Detect which cell encompasses the target text, then output its [X, Y] center coordinate. 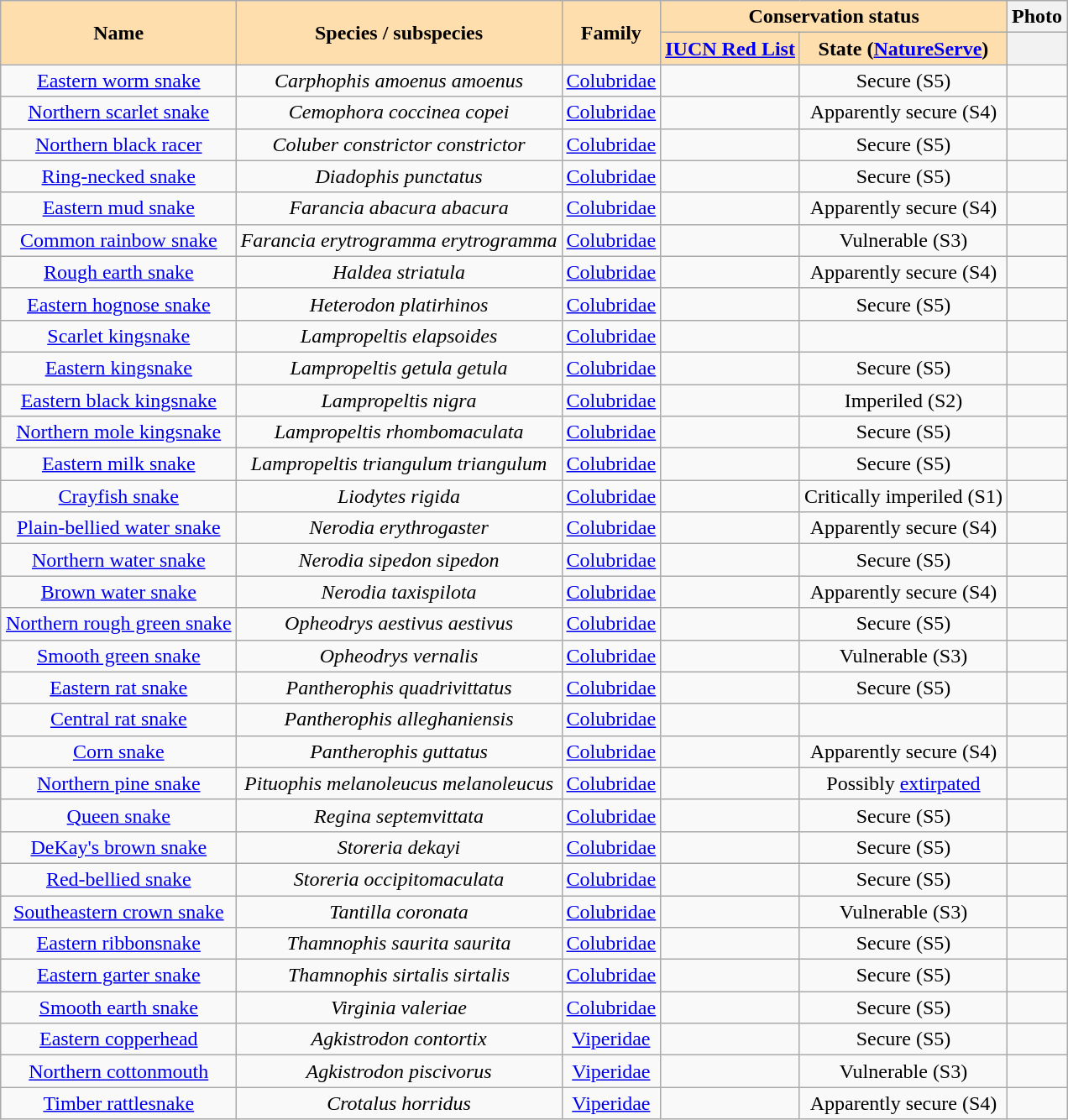
Regina septemvittata [399, 815]
Lampropeltis elapsoides [399, 336]
Eastern ribbonsnake [118, 944]
Smooth green snake [118, 656]
Family [611, 33]
Pituophis melanoleucus melanoleucus [399, 783]
Corn snake [118, 751]
Crayfish snake [118, 496]
Possibly extirpated [903, 783]
Northern mole kingsnake [118, 432]
Farancia abacura abacura [399, 208]
Rough earth snake [118, 272]
Species / subspecies [399, 33]
Imperiled (S2) [903, 400]
Storeria dekayi [399, 847]
DeKay's brown snake [118, 847]
Eastern mud snake [118, 208]
Thamnophis saurita saurita [399, 944]
Virginia valeriae [399, 1007]
Agkistrodon piscivorus [399, 1071]
Eastern black kingsnake [118, 400]
Lampropeltis getula getula [399, 368]
Northern rough green snake [118, 624]
Common rainbow snake [118, 240]
Agkistrodon contortix [399, 1039]
Crotalus horridus [399, 1103]
Critically imperiled (S1) [903, 496]
Farancia erytrogramma erytrogramma [399, 240]
Northern black racer [118, 144]
Coluber constrictor constrictor [399, 144]
Lampropeltis nigra [399, 400]
Cemophora coccinea copei [399, 113]
Brown water snake [118, 592]
Opheodrys vernalis [399, 656]
Smooth earth snake [118, 1007]
Central rat snake [118, 720]
Thamnophis sirtalis sirtalis [399, 976]
Nerodia sipedon sipedon [399, 560]
Liodytes rigida [399, 496]
Eastern milk snake [118, 464]
State (NatureServe) [903, 49]
Eastern garter snake [118, 976]
Pantherophis guttatus [399, 751]
Northern water snake [118, 560]
Northern cottonmouth [118, 1071]
Queen snake [118, 815]
Northern pine snake [118, 783]
IUCN Red List [730, 49]
Lampropeltis rhombomaculata [399, 432]
Opheodrys aestivus aestivus [399, 624]
Storeria occipitomaculata [399, 879]
Tantilla coronata [399, 911]
Eastern rat snake [118, 688]
Eastern worm snake [118, 81]
Nerodia erythrogaster [399, 528]
Northern scarlet snake [118, 113]
Eastern kingsnake [118, 368]
Eastern copperhead [118, 1039]
Red-bellied snake [118, 879]
Pantherophis quadrivittatus [399, 688]
Diadophis punctatus [399, 176]
Southeastern crown snake [118, 911]
Name [118, 33]
Carphophis amoenus amoenus [399, 81]
Pantherophis alleghaniensis [399, 720]
Conservation status [835, 17]
Nerodia taxispilota [399, 592]
Plain-bellied water snake [118, 528]
Timber rattlesnake [118, 1103]
Haldea striatula [399, 272]
Eastern hognose snake [118, 304]
Photo [1036, 17]
Scarlet kingsnake [118, 336]
Heterodon platirhinos [399, 304]
Lampropeltis triangulum triangulum [399, 464]
Ring-necked snake [118, 176]
